Output the [X, Y] coordinate of the center of the cell containing the given text.  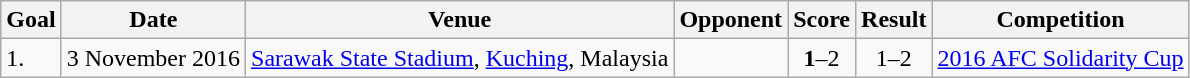
1. [31, 58]
Opponent [731, 20]
Date [153, 20]
Result [894, 20]
2016 AFC Solidarity Cup [1060, 58]
Score [822, 20]
Sarawak State Stadium, Kuching, Malaysia [460, 58]
Competition [1060, 20]
3 November 2016 [153, 58]
Goal [31, 20]
Venue [460, 20]
